Extract the [x, y] coordinate from the center of the cell holding the provided text.  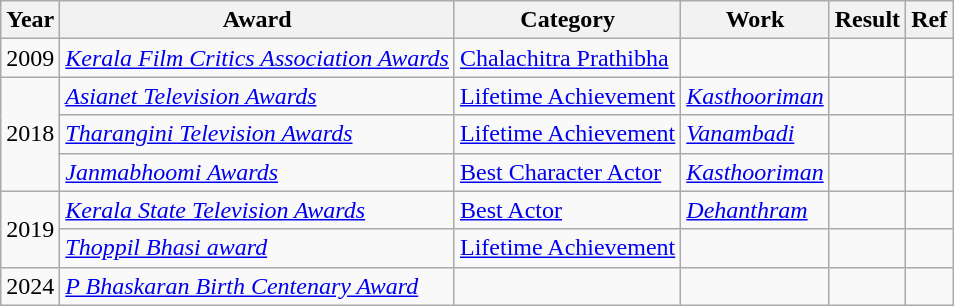
Tharangini Television Awards [258, 134]
Best Actor [567, 210]
Category [567, 20]
Work [755, 20]
2024 [30, 286]
2009 [30, 58]
Year [30, 20]
2018 [30, 134]
Janmabhoomi Awards [258, 172]
Thoppil Bhasi award [258, 248]
Asianet Television Awards [258, 96]
Chalachitra Prathibha [567, 58]
Vanambadi [755, 134]
Kerala Film Critics Association Awards [258, 58]
P Bhaskaran Birth Centenary Award [258, 286]
Best Character Actor [567, 172]
Ref [930, 20]
2019 [30, 229]
Award [258, 20]
Result [867, 20]
Kerala State Television Awards [258, 210]
Dehanthram [755, 210]
